Capture the cell that displays the provided text and extract its [x, y] central coordinate. 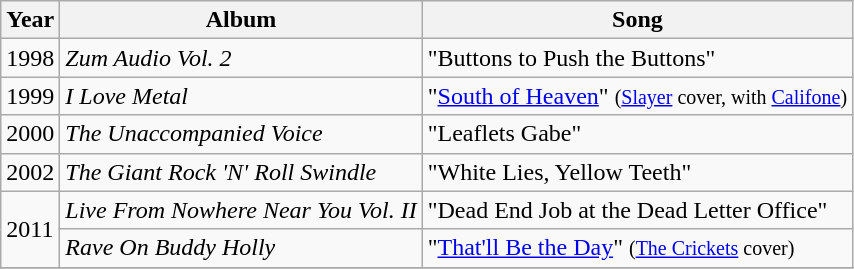
Rave On Buddy Holly [241, 248]
"Buttons to Push the Buttons" [637, 58]
Live From Nowhere Near You Vol. II [241, 210]
"That'll Be the Day" (The Crickets cover) [637, 248]
2011 [30, 229]
2002 [30, 172]
1999 [30, 96]
Year [30, 20]
Zum Audio Vol. 2 [241, 58]
The Giant Rock 'N' Roll Swindle [241, 172]
"Leaflets Gabe" [637, 134]
"South of Heaven" (Slayer cover, with Califone) [637, 96]
Album [241, 20]
1998 [30, 58]
2000 [30, 134]
The Unaccompanied Voice [241, 134]
"Dead End Job at the Dead Letter Office" [637, 210]
Song [637, 20]
I Love Metal [241, 96]
"White Lies, Yellow Teeth" [637, 172]
